Return the (X, Y) coordinate for the center point of the cell that contains the specified text.  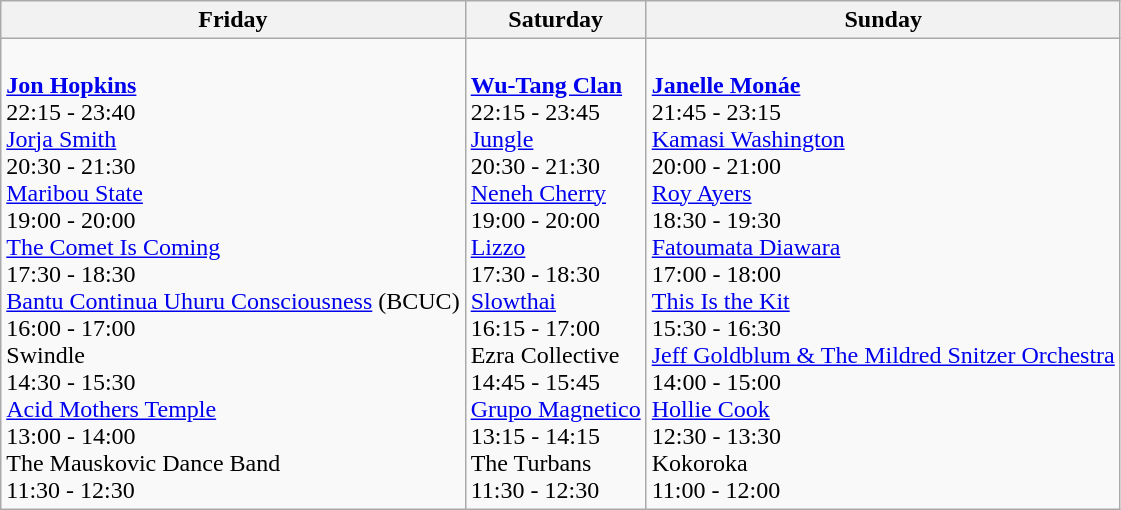
Friday (233, 20)
Saturday (556, 20)
Sunday (883, 20)
